Provide the [x, y] coordinate of the cell's center where the given text is located.  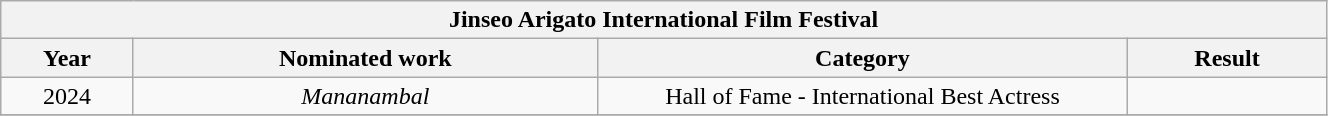
2024 [68, 96]
Hall of Fame - International Best Actress [862, 96]
Nominated work [365, 58]
Category [862, 58]
Year [68, 58]
Jinseo Arigato International Film Festival [664, 20]
Mananambal [365, 96]
Result [1228, 58]
